Determine the (x, y) coordinate at the center of the cell enclosing the given text.  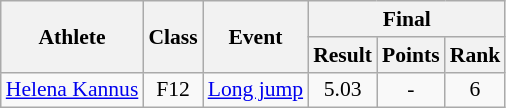
Points (411, 55)
6 (476, 90)
Long jump (256, 90)
Result (342, 55)
5.03 (342, 90)
Final (406, 19)
Athlete (72, 36)
F12 (172, 90)
Event (256, 36)
Class (172, 36)
Helena Kannus (72, 90)
Rank (476, 55)
- (411, 90)
